Determine the (x, y) coordinate at the center of the cell enclosing the given text.  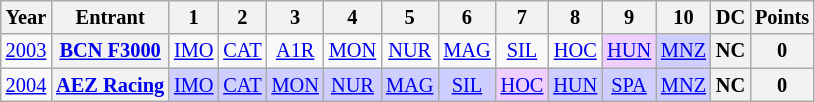
BCN F3000 (110, 51)
5 (410, 17)
9 (629, 17)
10 (684, 17)
SPA (629, 85)
7 (522, 17)
1 (194, 17)
Entrant (110, 17)
6 (466, 17)
A1R (296, 51)
8 (575, 17)
Points (782, 17)
AEZ Racing (110, 85)
2004 (26, 85)
Year (26, 17)
4 (352, 17)
2 (242, 17)
DC (730, 17)
2003 (26, 51)
3 (296, 17)
